Return the (X, Y) coordinate for the center point of the cell that contains the specified text.  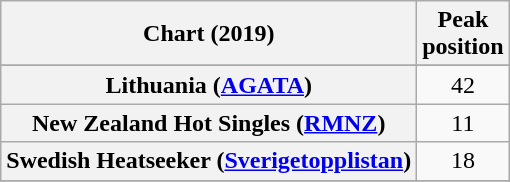
Swedish Heatseeker (Sverigetopplistan) (209, 161)
New Zealand Hot Singles (RMNZ) (209, 123)
Peakposition (463, 34)
18 (463, 161)
42 (463, 85)
Lithuania (AGATA) (209, 85)
11 (463, 123)
Chart (2019) (209, 34)
